Return the (x, y) coordinate for the center point of the cell that contains the specified text.  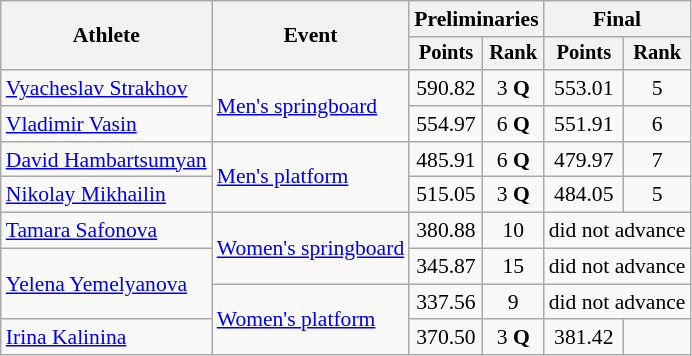
479.97 (584, 160)
9 (514, 302)
381.42 (584, 338)
Event (311, 36)
Men's platform (311, 178)
484.05 (584, 195)
Final (618, 19)
Women's platform (311, 320)
10 (514, 231)
370.50 (446, 338)
337.56 (446, 302)
Preliminaries (476, 19)
345.87 (446, 267)
7 (658, 160)
15 (514, 267)
Tamara Safonova (106, 231)
554.97 (446, 124)
380.88 (446, 231)
Women's springboard (311, 248)
Nikolay Mikhailin (106, 195)
David Hambartsumyan (106, 160)
553.01 (584, 88)
Yelena Yemelyanova (106, 284)
Vladimir Vasin (106, 124)
Vyacheslav Strakhov (106, 88)
6 (658, 124)
590.82 (446, 88)
Men's springboard (311, 106)
551.91 (584, 124)
Athlete (106, 36)
Irina Kalinina (106, 338)
485.91 (446, 160)
515.05 (446, 195)
